Locate the cell with the specified text and output its (X, Y) center coordinate. 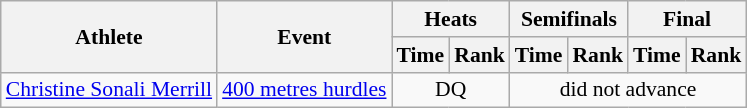
Event (304, 36)
did not advance (628, 90)
DQ (451, 90)
400 metres hurdles (304, 90)
Semifinals (569, 19)
Heats (451, 19)
Athlete (109, 36)
Christine Sonali Merrill (109, 90)
Final (687, 19)
